Search for the cell housing the specified text and yield its [X, Y] center coordinate. 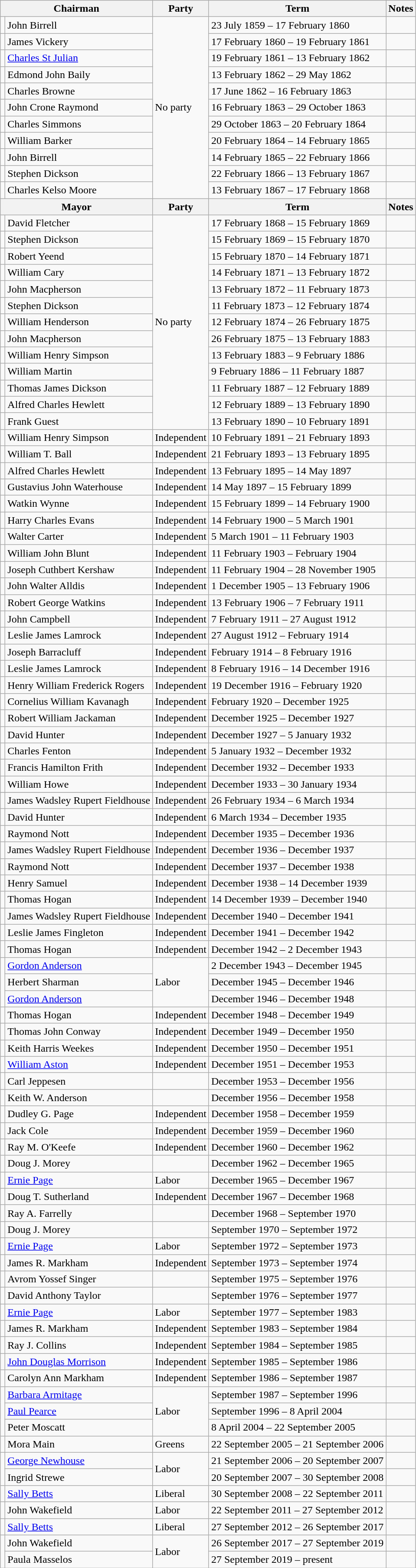
Chairman [76, 9]
David Fletcher [79, 223]
December 1953 – December 1956 [297, 1081]
8 April 2004 – 22 September 2005 [297, 1428]
December 1946 – December 1948 [297, 998]
Robert Yeend [79, 256]
21 September 2006 – 20 September 2007 [297, 1460]
5 January 1932 – December 1932 [297, 751]
December 1932 – December 1933 [297, 768]
Charles Browne [79, 91]
13 February 1906 – 7 February 1911 [297, 603]
December 1941 – December 1942 [297, 932]
26 February 1934 – 6 March 1934 [297, 801]
11 February 1904 – 28 November 1905 [297, 570]
Charles St Julian [79, 58]
22 September 2011 – 27 September 2012 [297, 1510]
Henry William Frederick Rogers [79, 685]
December 1948 – December 1949 [297, 1015]
15 February 1870 – 14 February 1871 [297, 256]
21 February 1893 – 13 February 1895 [297, 454]
William John Blunt [79, 553]
Leslie James Fingleton [79, 932]
Thomas James Dickson [79, 388]
Keith Harris Weekes [79, 1048]
Frank Guest [79, 421]
10 February 1891 – 21 February 1893 [297, 437]
Peter Moscatt [79, 1428]
September 1983 – September 1984 [297, 1329]
11 February 1873 – 12 February 1874 [297, 306]
Barbara Armitage [79, 1395]
December 1967 – December 1968 [297, 1196]
30 September 2008 – 22 September 2011 [297, 1493]
16 February 1863 – 29 October 1863 [297, 108]
September 1977 – September 1983 [297, 1312]
Gustavius John Waterhouse [79, 487]
19 December 1916 – February 1920 [297, 685]
John Walter Alldis [79, 586]
William Barker [79, 140]
Keith W. Anderson [79, 1098]
Greens [181, 1444]
John Douglas Morrison [79, 1362]
14 February 1865 – 22 February 1866 [297, 157]
September 1985 – September 1986 [297, 1362]
William Howe [79, 784]
William Martin [79, 372]
December 1936 – December 1937 [297, 850]
15 February 1899 – 14 February 1900 [297, 504]
7 February 1911 – 27 August 1912 [297, 619]
William Henderson [79, 322]
September 1986 – September 1987 [297, 1378]
September 1975 – September 1976 [297, 1279]
December 1927 – 5 January 1932 [297, 735]
Jack Cole [79, 1131]
Charles Fenton [79, 751]
February 1914 – 8 February 1916 [297, 652]
December 1933 – 30 January 1934 [297, 784]
William Aston [79, 1065]
February 1920 – December 1925 [297, 701]
William Cary [79, 273]
September 1996 – 8 April 2004 [297, 1411]
Ingrid Strewe [79, 1477]
14 May 1897 – 15 February 1899 [297, 487]
John Campbell [79, 619]
2 December 1943 – December 1945 [297, 965]
Henry Samuel [79, 883]
Ray A. Farrelly [79, 1213]
Doug T. Sutherland [79, 1196]
December 1940 – December 1941 [297, 916]
6 March 1934 – December 1935 [297, 817]
15 February 1869 – 15 February 1870 [297, 240]
20 February 1864 – 14 February 1865 [297, 140]
December 1951 – December 1953 [297, 1065]
James Vickery [79, 42]
13 February 1895 – 14 May 1897 [297, 470]
September 1976 – September 1977 [297, 1296]
Dudley G. Page [79, 1114]
Ray J. Collins [79, 1345]
December 1956 – December 1958 [297, 1098]
12 February 1874 – 26 February 1875 [297, 322]
11 February 1887 – 12 February 1889 [297, 388]
Mora Main [79, 1444]
John Crone Raymond [79, 108]
September 1970 – September 1972 [297, 1229]
George Newhouse [79, 1460]
17 June 1862 – 16 February 1863 [297, 91]
13 February 1867 – 17 February 1868 [297, 190]
26 September 2017 – 27 September 2019 [297, 1543]
Joseph Cuthbert Kershaw [79, 570]
Charles Simmons [79, 124]
December 1962 – December 1965 [297, 1164]
December 1965 – December 1967 [297, 1180]
19 February 1861 – 13 February 1862 [297, 58]
13 February 1872 – 11 February 1873 [297, 289]
Harry Charles Evans [79, 520]
Walter Carter [79, 537]
December 1960 – December 1962 [297, 1147]
11 February 1903 – February 1904 [297, 553]
Joseph Barracluff [79, 652]
14 February 1900 – 5 March 1901 [297, 520]
Edmond John Baily [79, 75]
Robert William Jackaman [79, 718]
27 September 2012 – 26 September 2017 [297, 1526]
13 February 1883 – 9 February 1886 [297, 355]
Avrom Yossef Singer [79, 1279]
December 1958 – December 1959 [297, 1114]
13 February 1890 – 10 February 1891 [297, 421]
December 1949 – December 1950 [297, 1032]
September 1984 – September 1985 [297, 1345]
27 September 2019 – present [297, 1560]
September 1972 – September 1973 [297, 1246]
27 August 1912 – February 1914 [297, 636]
December 1942 – 2 December 1943 [297, 949]
December 1959 – December 1960 [297, 1131]
5 March 1901 – 11 February 1903 [297, 537]
12 February 1889 – 13 February 1890 [297, 404]
Robert George Watkins [79, 603]
David Anthony Taylor [79, 1296]
23 July 1859 – 17 February 1860 [297, 25]
Paul Pearce [79, 1411]
Francis Hamilton Frith [79, 768]
9 February 1886 – 11 February 1887 [297, 372]
Herbert Sharman [79, 982]
17 February 1860 – 19 February 1861 [297, 42]
8 February 1916 – 14 December 1916 [297, 668]
Thomas John Conway [79, 1032]
Mayor [76, 207]
13 February 1862 – 29 May 1862 [297, 75]
1 December 1905 – 13 February 1906 [297, 586]
22 September 2005 – 21 September 2006 [297, 1444]
Ray M. O'Keefe [79, 1147]
September 1987 – September 1996 [297, 1395]
December 1945 – December 1946 [297, 982]
December 1937 – December 1938 [297, 867]
William T. Ball [79, 454]
Paula Masselos [79, 1560]
December 1935 – December 1936 [297, 834]
17 February 1868 – 15 February 1869 [297, 223]
20 September 2007 – 30 September 2008 [297, 1477]
Watkin Wynne [79, 504]
22 February 1866 – 13 February 1867 [297, 173]
29 October 1863 – 20 February 1864 [297, 124]
Carl Jeppesen [79, 1081]
26 February 1875 – 13 February 1883 [297, 339]
14 December 1939 – December 1940 [297, 900]
September 1973 – September 1974 [297, 1263]
Charles Kelso Moore [79, 190]
14 February 1871 – 13 February 1872 [297, 273]
December 1925 – December 1927 [297, 718]
December 1950 – December 1951 [297, 1048]
December 1938 – 14 December 1939 [297, 883]
December 1968 – September 1970 [297, 1213]
Carolyn Ann Markham [79, 1378]
Cornelius William Kavanagh [79, 701]
